Identify which cell holds the provided text, then report its (X, Y) central coordinate. 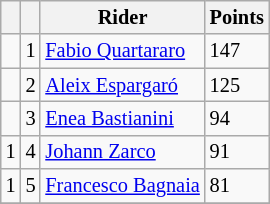
Francesco Bagnaia (122, 186)
94 (237, 118)
3 (31, 118)
Points (237, 17)
Enea Bastianini (122, 118)
125 (237, 85)
81 (237, 186)
5 (31, 186)
Johann Zarco (122, 152)
91 (237, 152)
147 (237, 51)
4 (31, 152)
Rider (122, 17)
2 (31, 85)
Fabio Quartararo (122, 51)
Aleix Espargaró (122, 85)
